Return the [x, y] coordinate for the center point of the cell that contains the specified text.  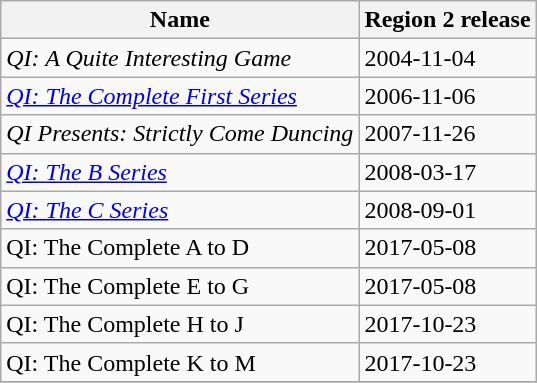
QI: The B Series [180, 172]
2006-11-06 [448, 96]
QI: A Quite Interesting Game [180, 58]
2007-11-26 [448, 134]
Region 2 release [448, 20]
QI: The C Series [180, 210]
QI Presents: Strictly Come Duncing [180, 134]
2004-11-04 [448, 58]
QI: The Complete H to J [180, 324]
QI: The Complete First Series [180, 96]
Name [180, 20]
QI: The Complete K to M [180, 362]
QI: The Complete A to D [180, 248]
2008-09-01 [448, 210]
QI: The Complete E to G [180, 286]
2008-03-17 [448, 172]
